Locate the cell with the specified text and output its (x, y) center coordinate. 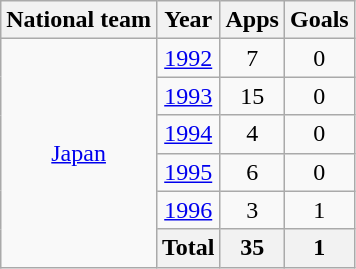
Apps (252, 20)
Goals (319, 20)
Japan (79, 153)
7 (252, 58)
3 (252, 210)
4 (252, 134)
1996 (188, 210)
Year (188, 20)
Total (188, 248)
35 (252, 248)
1992 (188, 58)
National team (79, 20)
1993 (188, 96)
1995 (188, 172)
1994 (188, 134)
6 (252, 172)
15 (252, 96)
